Return [X, Y] of the center of cell containing provided text 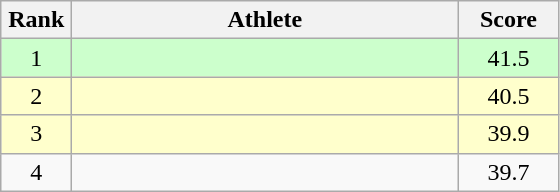
39.9 [508, 134]
Athlete [265, 20]
41.5 [508, 58]
39.7 [508, 172]
3 [36, 134]
2 [36, 96]
40.5 [508, 96]
Score [508, 20]
Rank [36, 20]
1 [36, 58]
4 [36, 172]
